Capture the cell that displays the provided text and extract its (X, Y) central coordinate. 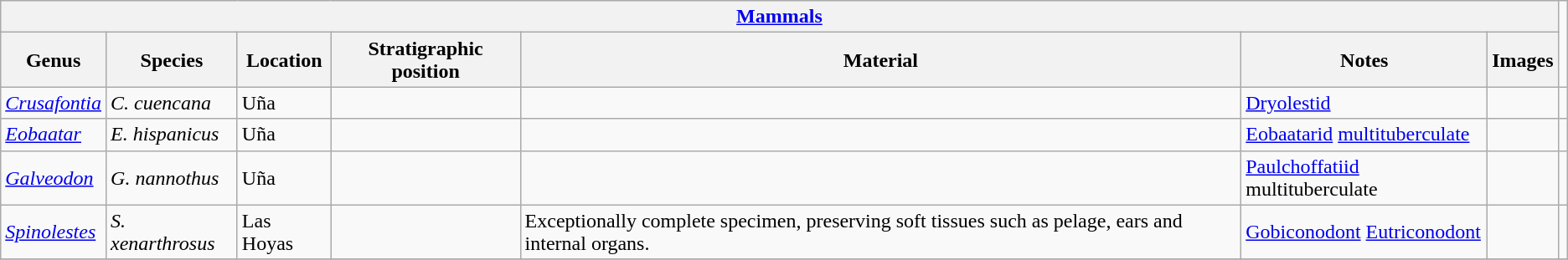
Stratigraphic position (426, 60)
Gobiconodont Eutriconodont (1364, 232)
Genus (54, 60)
C. cuencana (173, 103)
G. nannothus (173, 177)
Eobaatar (54, 135)
Material (881, 60)
Mammals (779, 17)
Galveodon (54, 177)
Eobaatarid multituberculate (1364, 135)
Spinolestes (54, 232)
E. hispanicus (173, 135)
Crusafontia (54, 103)
Species (173, 60)
Paulchoffatiid multituberculate (1364, 177)
Exceptionally complete specimen, preserving soft tissues such as pelage, ears and internal organs. (881, 232)
Images (1523, 60)
S. xenarthrosus (173, 232)
Notes (1364, 60)
Dryolestid (1364, 103)
Las Hoyas (284, 232)
Location (284, 60)
